Scan for the cell matching the given text and deliver its [x, y] coordinate at center. 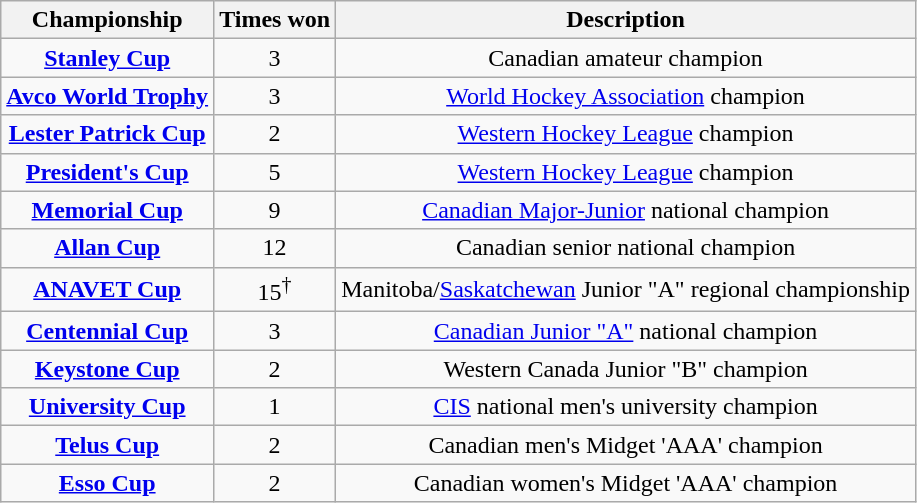
Telus Cup [108, 445]
Allan Cup [108, 248]
Canadian Junior "A" national champion [626, 331]
CIS national men's university champion [626, 407]
Memorial Cup [108, 210]
Championship [108, 20]
Stanley Cup [108, 58]
World Hockey Association champion [626, 96]
ANAVET Cup [108, 290]
President's Cup [108, 172]
Canadian men's Midget 'AAA' champion [626, 445]
9 [275, 210]
Canadian amateur champion [626, 58]
Centennial Cup [108, 331]
1 [275, 407]
12 [275, 248]
University Cup [108, 407]
Esso Cup [108, 483]
Times won [275, 20]
Manitoba/Saskatchewan Junior "A" regional championship [626, 290]
Lester Patrick Cup [108, 134]
Canadian women's Midget 'AAA' champion [626, 483]
Description [626, 20]
Keystone Cup [108, 369]
5 [275, 172]
Canadian Major-Junior national champion [626, 210]
Western Canada Junior "B" champion [626, 369]
Avco World Trophy [108, 96]
Canadian senior national champion [626, 248]
15† [275, 290]
